Pinpoint the cell where the given text exists, returning its (x, y) midpoint coordinate. 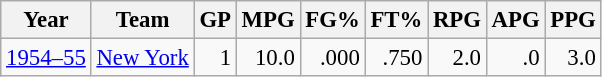
FG% (332, 20)
MPG (268, 20)
GP (215, 20)
Team (142, 20)
.750 (396, 58)
New York (142, 58)
RPG (458, 20)
2.0 (458, 58)
.0 (516, 58)
.000 (332, 58)
FT% (396, 20)
APG (516, 20)
1 (215, 58)
Year (46, 20)
10.0 (268, 58)
PPG (573, 20)
3.0 (573, 58)
1954–55 (46, 58)
